For the text-containing cell, return its midpoint in (x, y) coordinate format. 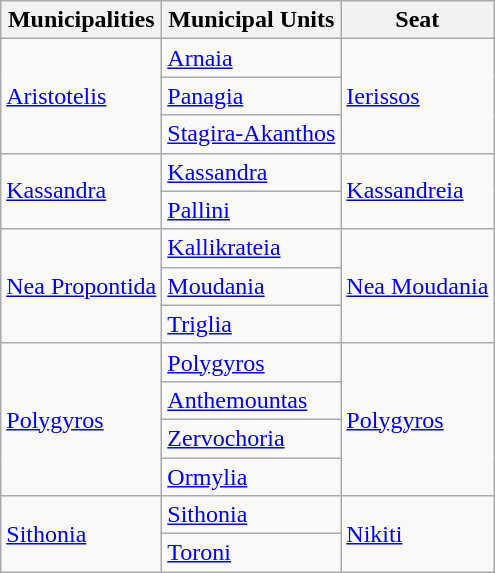
Nea Moudania (418, 286)
Triglia (252, 324)
Zervochoria (252, 438)
Anthemountas (252, 400)
Kassandreia (418, 191)
Ormylia (252, 477)
Aristotelis (82, 96)
Panagia (252, 96)
Municipalities (82, 20)
Stagira-Akanthos (252, 134)
Municipal Units (252, 20)
Toroni (252, 553)
Arnaia (252, 58)
Pallini (252, 210)
Nikiti (418, 534)
Kallikrateia (252, 248)
Moudania (252, 286)
Ierissos (418, 96)
Seat (418, 20)
Nea Propontida (82, 286)
